Find where the given text appears and provide that cell's center as [X, Y] coordinate. 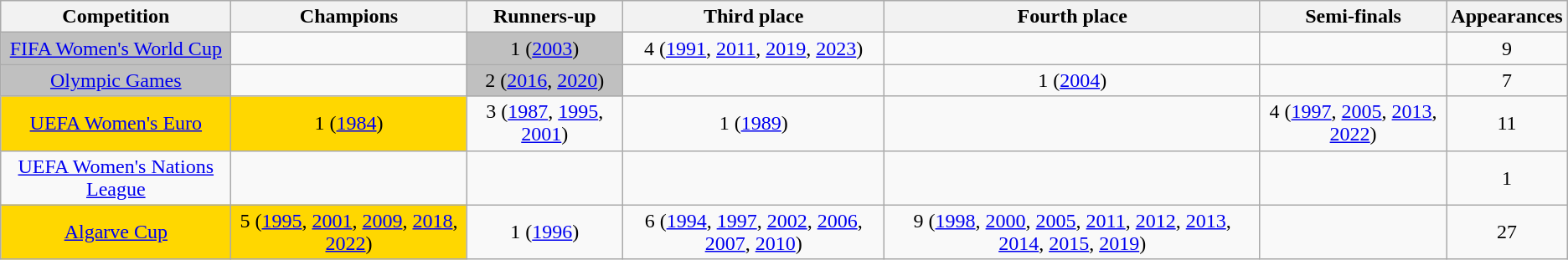
11 [1507, 124]
3 (1987, 1995, 2001) [544, 124]
UEFA Women's Nations League [116, 177]
6 (1994, 1997, 2002, 2006, 2007, 2010) [754, 232]
27 [1507, 232]
Third place [754, 17]
Algarve Cup [116, 232]
Competition [116, 17]
7 [1507, 80]
5 (1995, 2001, 2009, 2018, 2022) [348, 232]
Appearances [1507, 17]
1 (1989) [754, 124]
4 (1991, 2011, 2019, 2023) [754, 48]
UEFA Women's Euro [116, 124]
1 (2004) [1072, 80]
1 (2003) [544, 48]
Semi-finals [1353, 17]
1 (1984) [348, 124]
Runners-up [544, 17]
Champions [348, 17]
2 (2016, 2020) [544, 80]
1 (1996) [544, 232]
Fourth place [1072, 17]
9 [1507, 48]
Olympic Games [116, 80]
4 (1997, 2005, 2013, 2022) [1353, 124]
9 (1998, 2000, 2005, 2011, 2012, 2013, 2014, 2015, 2019) [1072, 232]
1 [1507, 177]
FIFA Women's World Cup [116, 48]
